Scan for the cell matching the given text and deliver its [X, Y] coordinate at center. 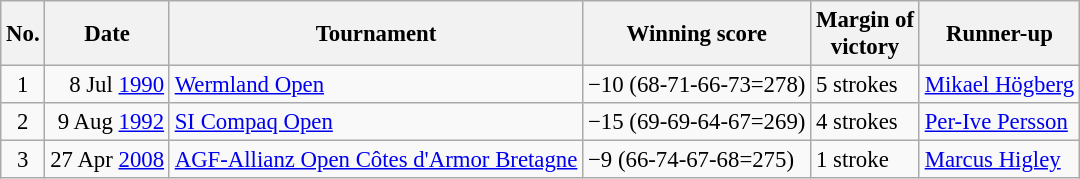
Per-Ive Persson [999, 122]
Marcus Higley [999, 160]
Mikael Högberg [999, 85]
Date [107, 34]
2 [23, 122]
9 Aug 1992 [107, 122]
No. [23, 34]
Wermland Open [376, 85]
27 Apr 2008 [107, 160]
Tournament [376, 34]
−10 (68-71-66-73=278) [697, 85]
1 stroke [866, 160]
4 strokes [866, 122]
5 strokes [866, 85]
8 Jul 1990 [107, 85]
SI Compaq Open [376, 122]
−9 (66-74-67-68=275) [697, 160]
AGF-Allianz Open Côtes d'Armor Bretagne [376, 160]
3 [23, 160]
Runner-up [999, 34]
1 [23, 85]
Winning score [697, 34]
−15 (69-69-64-67=269) [697, 122]
Margin ofvictory [866, 34]
